Identify which cell holds the provided text, then report its (X, Y) central coordinate. 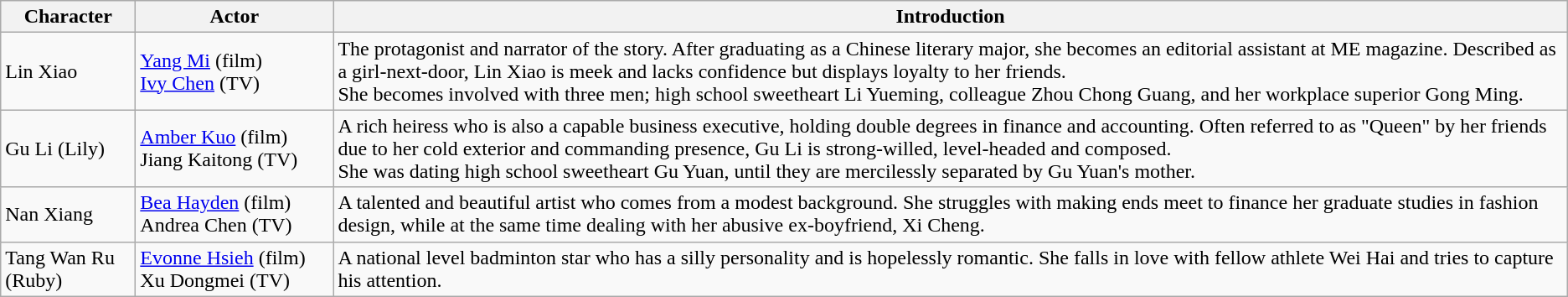
Lin Xiao (69, 71)
Nan Xiang (69, 215)
Tang Wan Ru (Ruby) (69, 268)
Introduction (950, 17)
Actor (235, 17)
Evonne Hsieh (film)Xu Dongmei (TV) (235, 268)
Bea Hayden (film)Andrea Chen (TV) (235, 215)
Gu Li (Lily) (69, 148)
Yang Mi (film)Ivy Chen (TV) (235, 71)
Amber Kuo (film) Jiang Kaitong (TV) (235, 148)
Character (69, 17)
